Provide the (X, Y) coordinate of the cell's center where the given text is located.  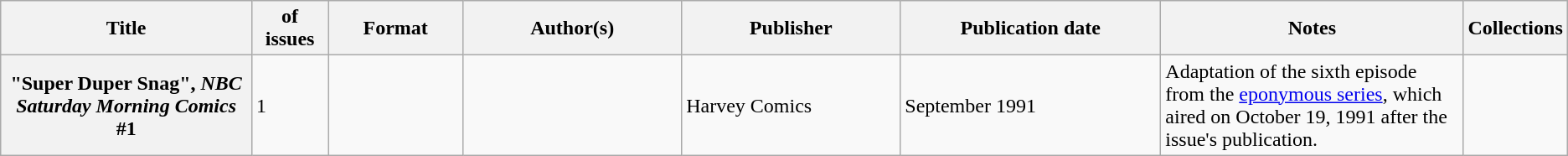
Notes (1312, 29)
"Super Duper Snag", NBC Saturday Morning Comics #1 (126, 106)
Publisher (791, 29)
Author(s) (573, 29)
Adaptation of the sixth episode from the eponymous series, which aired on October 19, 1991 after the issue's publication. (1312, 106)
Harvey Comics (791, 106)
Format (395, 29)
of issues (290, 29)
September 1991 (1030, 106)
Publication date (1030, 29)
Collections (1515, 29)
1 (290, 106)
Title (126, 29)
